Extract the (x, y) coordinate from the center of the cell holding the provided text.  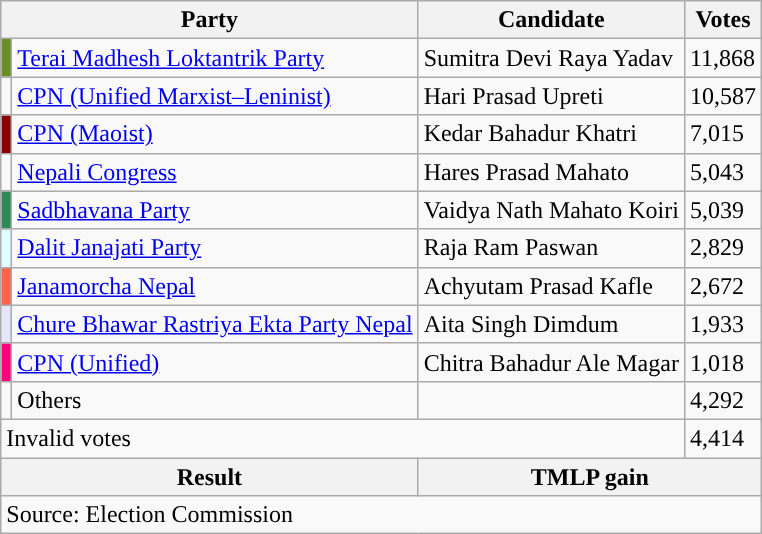
2,672 (722, 286)
Invalid votes (343, 438)
Votes (722, 20)
CPN (Unified) (215, 362)
7,015 (722, 134)
CPN (Maoist) (215, 134)
Candidate (551, 20)
Chure Bhawar Rastriya Ekta Party Nepal (215, 324)
2,829 (722, 248)
Terai Madhesh Loktantrik Party (215, 58)
11,868 (722, 58)
4,292 (722, 400)
Hari Prasad Upreti (551, 96)
TMLP gain (590, 477)
Result (210, 477)
Others (215, 400)
Kedar Bahadur Khatri (551, 134)
Nepali Congress (215, 172)
Raja Ram Paswan (551, 248)
Achyutam Prasad Kafle (551, 286)
Dalit Janajati Party (215, 248)
CPN (Unified Marxist–Leninist) (215, 96)
Janamorcha Nepal (215, 286)
1,933 (722, 324)
Sadbhavana Party (215, 210)
Aita Singh Dimdum (551, 324)
Sumitra Devi Raya Yadav (551, 58)
5,039 (722, 210)
Party (210, 20)
Chitra Bahadur Ale Magar (551, 362)
Vaidya Nath Mahato Koiri (551, 210)
Hares Prasad Mahato (551, 172)
1,018 (722, 362)
Source: Election Commission (382, 515)
4,414 (722, 438)
10,587 (722, 96)
5,043 (722, 172)
